Return [X, Y] of the center of cell containing provided text 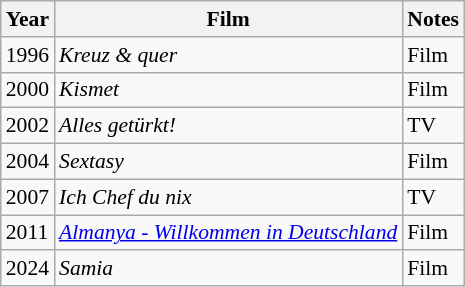
2011 [28, 233]
Alles getürkt! [228, 126]
1996 [28, 55]
2007 [28, 197]
Year [28, 19]
2000 [28, 90]
Kreuz & quer [228, 55]
2002 [28, 126]
Kismet [228, 90]
Notes [433, 19]
Ich Chef du nix [228, 197]
Sextasy [228, 162]
Samia [228, 269]
2024 [28, 269]
Almanya - Willkommen in Deutschland [228, 233]
2004 [28, 162]
